Pinpoint the cell where the given text exists, returning its (x, y) midpoint coordinate. 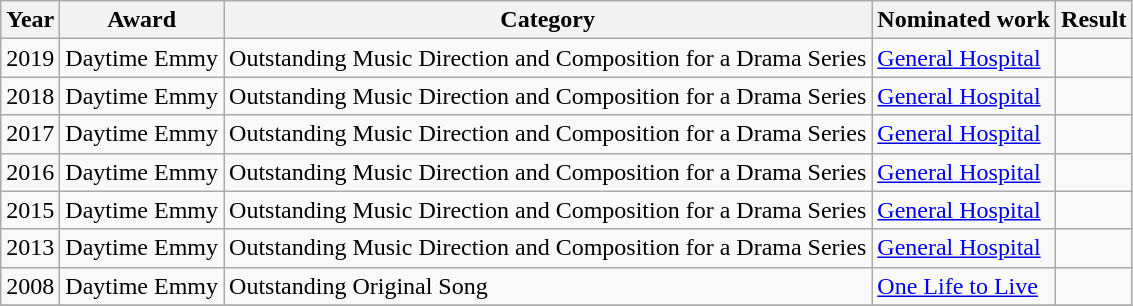
One Life to Live (964, 286)
Category (548, 20)
Nominated work (964, 20)
2013 (30, 248)
2008 (30, 286)
2015 (30, 210)
2019 (30, 58)
Award (142, 20)
Outstanding Original Song (548, 286)
2018 (30, 96)
2016 (30, 172)
Result (1094, 20)
Year (30, 20)
2017 (30, 134)
